Scan for the cell matching the given text and deliver its [x, y] coordinate at center. 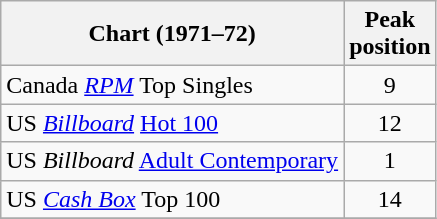
9 [390, 85]
Canada RPM Top Singles [172, 85]
1 [390, 161]
12 [390, 123]
US Billboard Adult Contemporary [172, 161]
Chart (1971–72) [172, 34]
US Cash Box Top 100 [172, 199]
14 [390, 199]
Peakposition [390, 34]
US Billboard Hot 100 [172, 123]
